Identify which cell holds the provided text, then report its [x, y] central coordinate. 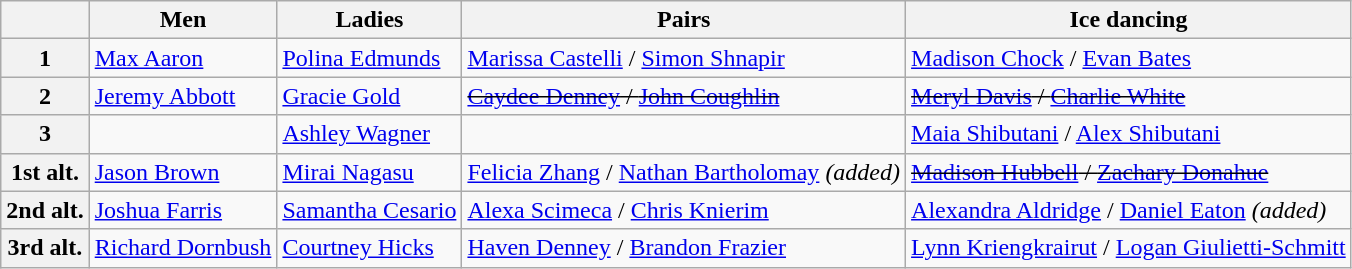
Ladies [370, 20]
Madison Hubbell / Zachary Donahue [1129, 172]
Men [183, 20]
Gracie Gold [370, 96]
1 [45, 58]
Felicia Zhang / Nathan Bartholomay (added) [684, 172]
Lynn Kriengkrairut / Logan Giulietti-Schmitt [1129, 248]
Alexandra Aldridge / Daniel Eaton (added) [1129, 210]
Courtney Hicks [370, 248]
Maia Shibutani / Alex Shibutani [1129, 134]
Caydee Denney / John Coughlin [684, 96]
Ashley Wagner [370, 134]
Ice dancing [1129, 20]
Max Aaron [183, 58]
Pairs [684, 20]
3rd alt. [45, 248]
Madison Chock / Evan Bates [1129, 58]
Jason Brown [183, 172]
Richard Dornbush [183, 248]
Marissa Castelli / Simon Shnapir [684, 58]
Polina Edmunds [370, 58]
2 [45, 96]
Meryl Davis / Charlie White [1129, 96]
Samantha Cesario [370, 210]
3 [45, 134]
Haven Denney / Brandon Frazier [684, 248]
Mirai Nagasu [370, 172]
Joshua Farris [183, 210]
Jeremy Abbott [183, 96]
Alexa Scimeca / Chris Knierim [684, 210]
2nd alt. [45, 210]
1st alt. [45, 172]
